From the cell containing the given text, extract its center point as (X, Y) coordinate. 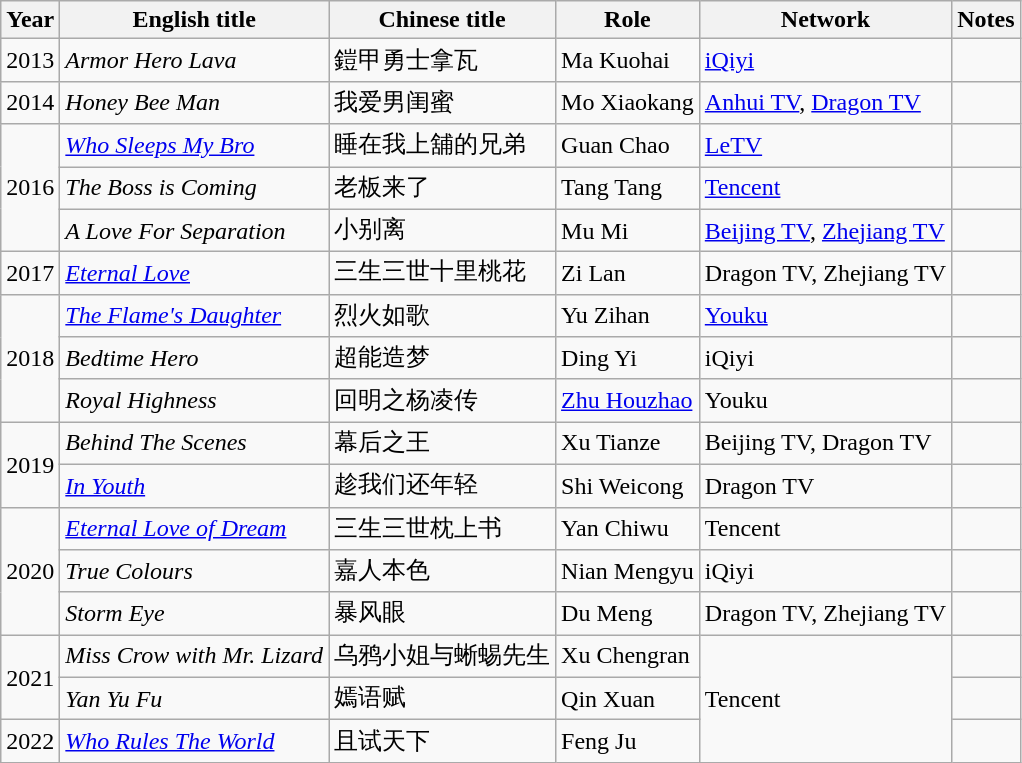
Bedtime Hero (194, 358)
2013 (30, 60)
小别离 (442, 230)
Chinese title (442, 20)
Shi Weicong (628, 486)
Zi Lan (628, 274)
我爱男闺蜜 (442, 102)
Ma Kuohai (628, 60)
暴风眼 (442, 614)
嫣语赋 (442, 698)
Xu Chengran (628, 656)
Royal Highness (194, 400)
Role (628, 20)
Xu Tianze (628, 444)
三生三世枕上书 (442, 528)
三生三世十里桃花 (442, 274)
Mo Xiaokang (628, 102)
English title (194, 20)
Who Rules The World (194, 742)
2014 (30, 102)
超能造梦 (442, 358)
Eternal Love of Dream (194, 528)
2020 (30, 571)
2022 (30, 742)
Ding Yi (628, 358)
LeTV (825, 146)
Who Sleeps My Bro (194, 146)
True Colours (194, 572)
The Flame's Daughter (194, 316)
2016 (30, 188)
Dragon TV (825, 486)
2021 (30, 678)
Storm Eye (194, 614)
2018 (30, 358)
A Love For Separation (194, 230)
Yan Yu Fu (194, 698)
趁我们还年轻 (442, 486)
Eternal Love (194, 274)
老板来了 (442, 188)
幕后之王 (442, 444)
鎧甲勇士拿瓦 (442, 60)
Qin Xuan (628, 698)
Beijing TV, Zhejiang TV (825, 230)
In Youth (194, 486)
Behind The Scenes (194, 444)
睡在我上舖的兄弟 (442, 146)
Miss Crow with Mr. Lizard (194, 656)
Network (825, 20)
The Boss is Coming (194, 188)
且试天下 (442, 742)
Beijing TV, Dragon TV (825, 444)
2017 (30, 274)
Feng Ju (628, 742)
乌鸦小姐与蜥蜴先生 (442, 656)
Zhu Houzhao (628, 400)
Armor Hero Lava (194, 60)
Anhui TV, Dragon TV (825, 102)
Guan Chao (628, 146)
嘉人本色 (442, 572)
Yan Chiwu (628, 528)
2019 (30, 464)
Yu Zihan (628, 316)
Honey Bee Man (194, 102)
Tang Tang (628, 188)
Year (30, 20)
Mu Mi (628, 230)
Nian Mengyu (628, 572)
Notes (986, 20)
烈火如歌 (442, 316)
回明之杨凌传 (442, 400)
Du Meng (628, 614)
